Return the [X, Y] coordinate for the center point of the cell that contains the specified text.  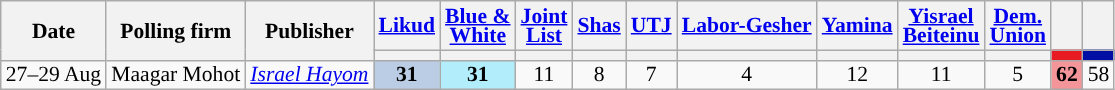
58 [1099, 75]
12 [858, 75]
62 [1067, 75]
Dem.Union [1018, 26]
UTJ [652, 26]
5 [1018, 75]
Maagar Mohot [176, 75]
Israel Hayom [309, 75]
Date [54, 30]
Blue &White [478, 26]
YisraelBeiteinu [942, 26]
Labor-Gesher [747, 26]
JointList [544, 26]
Yamina [858, 26]
Likud [408, 26]
8 [598, 75]
4 [747, 75]
Polling firm [176, 30]
27–29 Aug [54, 75]
Shas [598, 26]
Publisher [309, 30]
7 [652, 75]
